From the cell containing the given text, extract its center point as (x, y) coordinate. 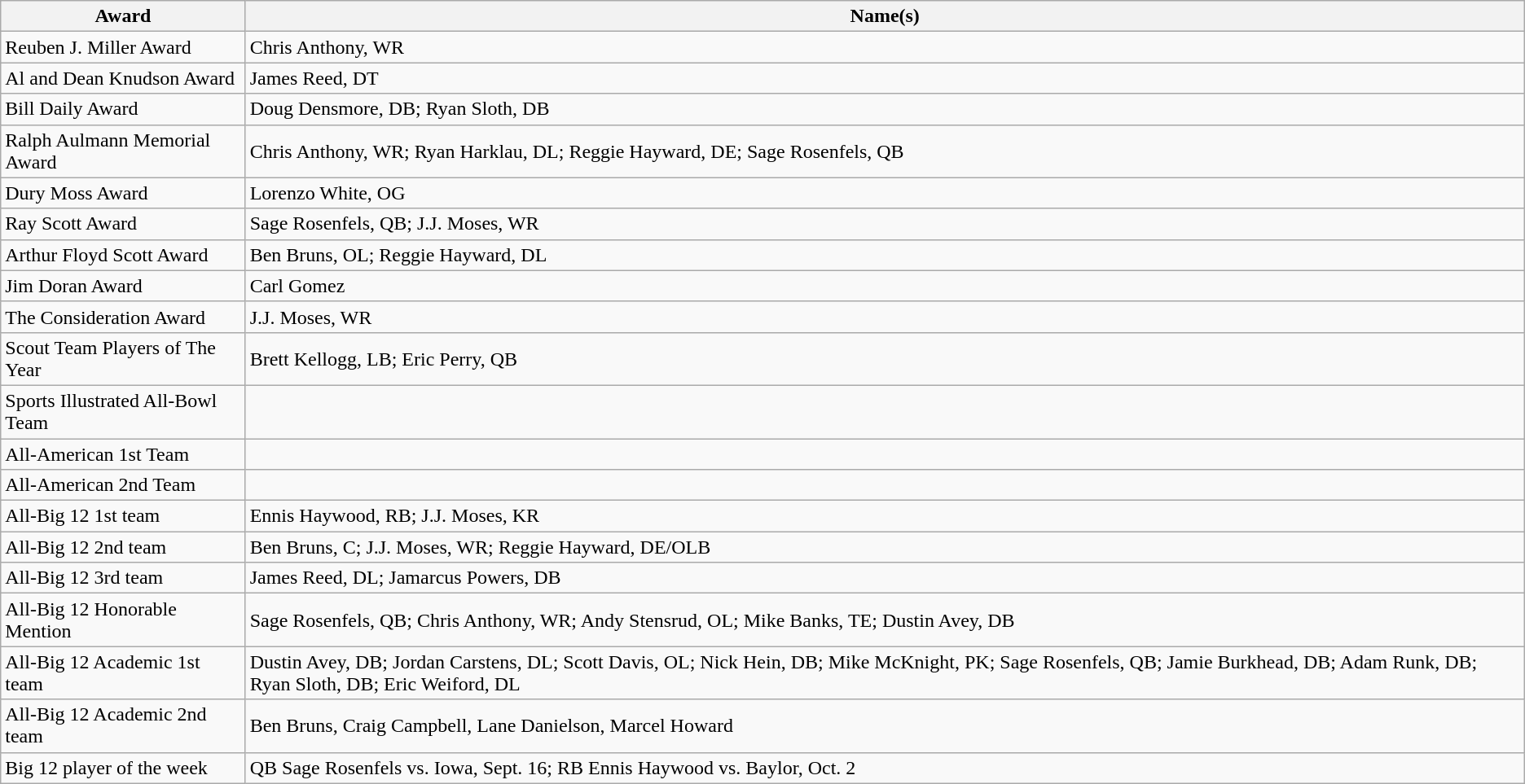
Sage Rosenfels, QB; J.J. Moses, WR (885, 224)
All-Big 12 3rd team (123, 578)
Jim Doran Award (123, 286)
Ray Scott Award (123, 224)
All-Big 12 2nd team (123, 547)
Ben Bruns, Craig Campbell, Lane Danielson, Marcel Howard (885, 726)
Name(s) (885, 16)
The Consideration Award (123, 317)
Ralph Aulmann Memorial Award (123, 151)
Ben Bruns, C; J.J. Moses, WR; Reggie Hayward, DE/OLB (885, 547)
Doug Densmore, DB; Ryan Sloth, DB (885, 109)
All-American 2nd Team (123, 485)
Ennis Haywood, RB; J.J. Moses, KR (885, 516)
Ben Bruns, OL; Reggie Hayward, DL (885, 255)
James Reed, DT (885, 78)
All-American 1st Team (123, 453)
Chris Anthony, WR; Ryan Harklau, DL; Reggie Hayward, DE; Sage Rosenfels, QB (885, 151)
J.J. Moses, WR (885, 317)
All-Big 12 1st team (123, 516)
Sage Rosenfels, QB; Chris Anthony, WR; Andy Stensrud, OL; Mike Banks, TE; Dustin Avey, DB (885, 620)
All-Big 12 Honorable Mention (123, 620)
All-Big 12 Academic 1st team (123, 672)
Sports Illustrated All-Bowl Team (123, 412)
QB Sage Rosenfels vs. Iowa, Sept. 16; RB Ennis Haywood vs. Baylor, Oct. 2 (885, 768)
Brett Kellogg, LB; Eric Perry, QB (885, 358)
Bill Daily Award (123, 109)
Dury Moss Award (123, 193)
Lorenzo White, OG (885, 193)
Reuben J. Miller Award (123, 47)
James Reed, DL; Jamarcus Powers, DB (885, 578)
Arthur Floyd Scott Award (123, 255)
Big 12 player of the week (123, 768)
Chris Anthony, WR (885, 47)
Scout Team Players of The Year (123, 358)
All-Big 12 Academic 2nd team (123, 726)
Al and Dean Knudson Award (123, 78)
Carl Gomez (885, 286)
Award (123, 16)
